Locate the cell with the specified text and output its (X, Y) center coordinate. 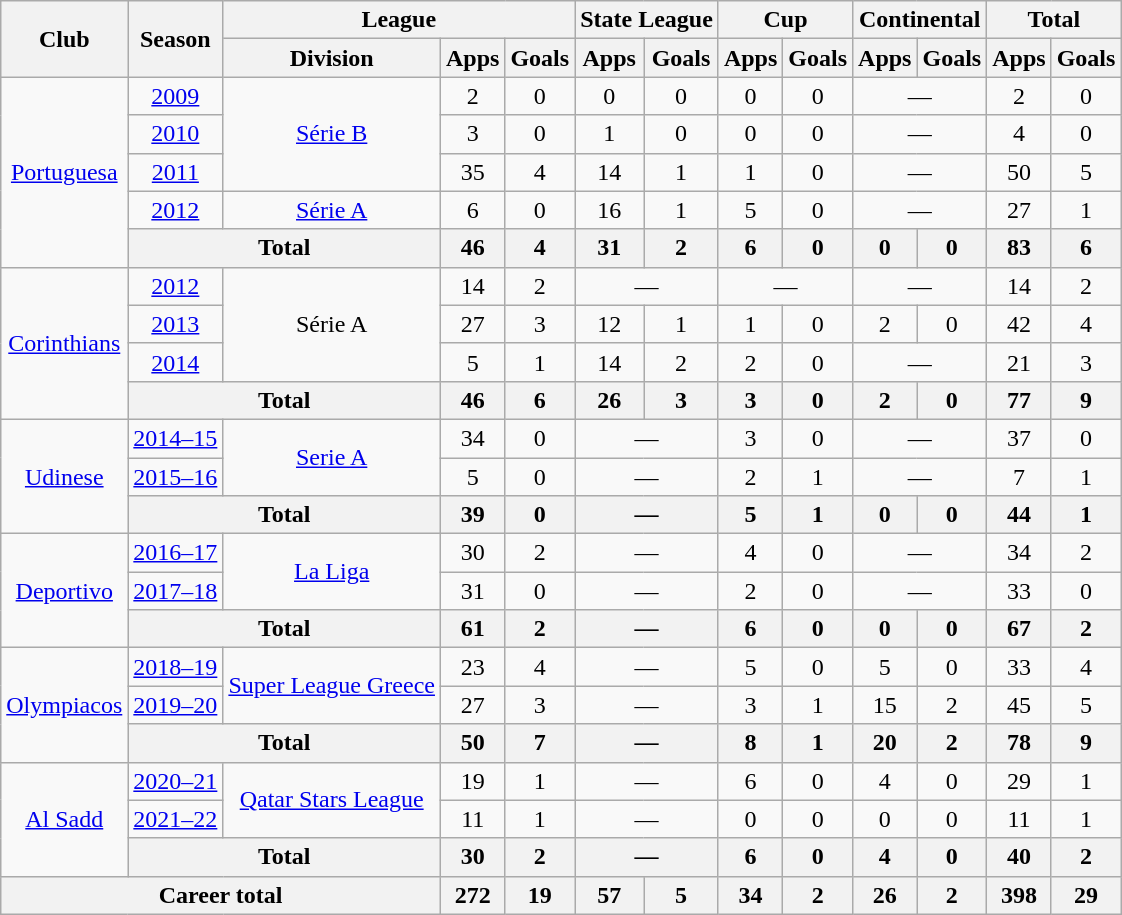
Olympiacos (64, 705)
57 (610, 895)
2019–20 (176, 705)
Season (176, 39)
2017–18 (176, 591)
2011 (176, 172)
77 (1019, 400)
State League (647, 20)
39 (472, 515)
37 (1019, 438)
Portuguesa (64, 172)
2010 (176, 134)
Serie A (332, 457)
2009 (176, 96)
Cup (785, 20)
Division (332, 58)
42 (1019, 324)
61 (472, 629)
2014–15 (176, 438)
2020–21 (176, 781)
2014 (176, 362)
16 (610, 210)
21 (1019, 362)
272 (472, 895)
12 (610, 324)
40 (1019, 857)
2021–22 (176, 819)
Série B (332, 134)
67 (1019, 629)
15 (885, 705)
Corinthians (64, 343)
2015–16 (176, 477)
398 (1019, 895)
44 (1019, 515)
Career total (221, 895)
45 (1019, 705)
Deportivo (64, 591)
2018–19 (176, 667)
Qatar Stars League (332, 800)
Udinese (64, 476)
20 (885, 743)
35 (472, 172)
8 (750, 743)
83 (1019, 248)
78 (1019, 743)
League (399, 20)
2016–17 (176, 553)
La Liga (332, 572)
2013 (176, 324)
Super League Greece (332, 686)
Al Sadd (64, 819)
Continental (920, 20)
Club (64, 39)
23 (472, 667)
